Search for the cell housing the specified text and yield its [x, y] center coordinate. 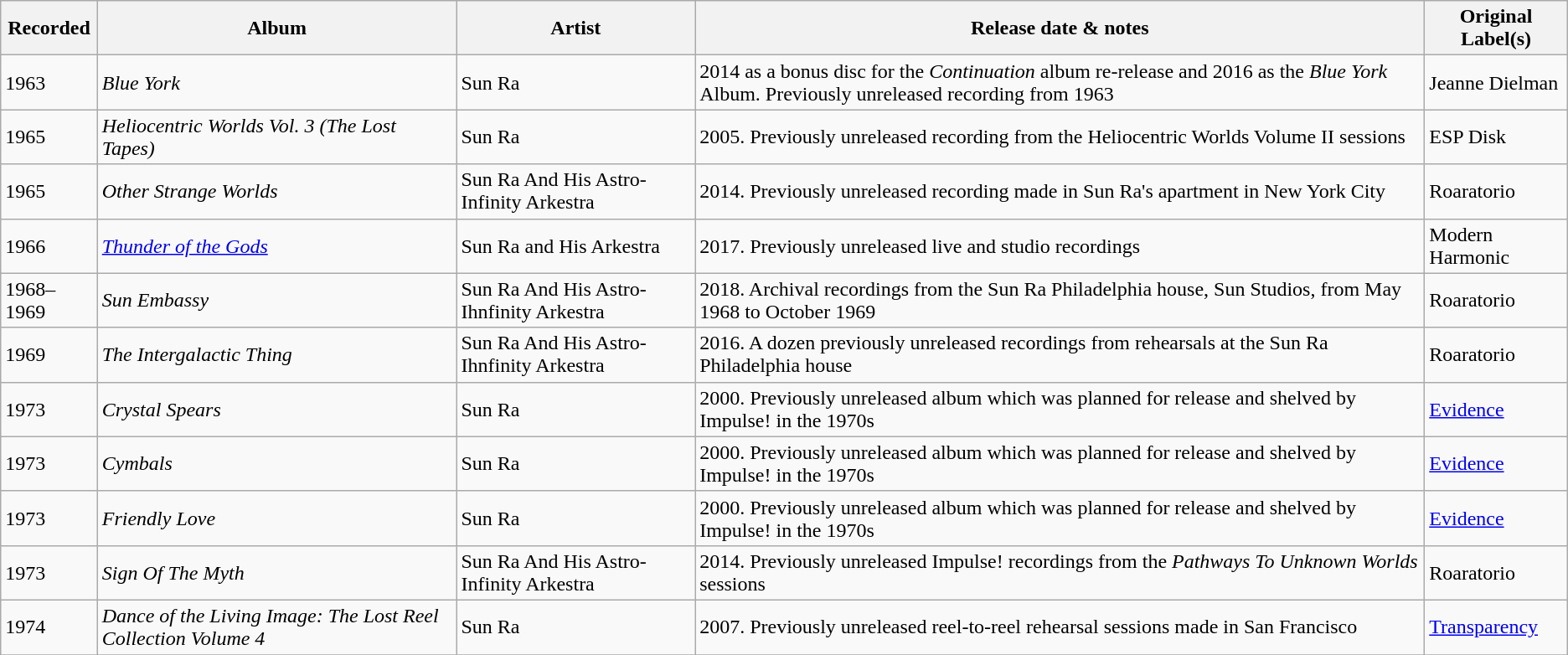
Modern Harmonic [1496, 246]
Cymbals [276, 464]
2014. Previously unreleased recording made in Sun Ra's apartment in New York City [1060, 191]
1963 [49, 82]
2007. Previously unreleased reel-to-reel rehearsal sessions made in San Francisco [1060, 627]
2018. Archival recordings from the Sun Ra Philadelphia house, Sun Studios, from May 1968 to October 1969 [1060, 300]
Jeanne Dielman [1496, 82]
Sun Embassy [276, 300]
Album [276, 28]
1969 [49, 355]
Crystal Spears [276, 409]
Original Label(s) [1496, 28]
Other Strange Worlds [276, 191]
ESP Disk [1496, 137]
1968–1969 [49, 300]
Sun Ra and His Arkestra [576, 246]
Release date & notes [1060, 28]
The Intergalactic Thing [276, 355]
Dance of the Living Image: The Lost Reel Collection Volume 4 [276, 627]
Artist [576, 28]
1974 [49, 627]
2005. Previously unreleased recording from the Heliocentric Worlds Volume II sessions [1060, 137]
Blue York [276, 82]
2014. Previously unreleased Impulse! recordings from the Pathways To Unknown Worlds sessions [1060, 573]
Sign Of The Myth [276, 573]
Friendly Love [276, 518]
Thunder of the Gods [276, 246]
Heliocentric Worlds Vol. 3 (The Lost Tapes) [276, 137]
2014 as a bonus disc for the Continuation album re-release and 2016 as the Blue York Album. Previously unreleased recording from 1963 [1060, 82]
2017. Previously unreleased live and studio recordings [1060, 246]
1966 [49, 246]
2016. A dozen previously unreleased recordings from rehearsals at the Sun Ra Philadelphia house [1060, 355]
Recorded [49, 28]
Transparency [1496, 627]
